Scan for the cell matching the given text and deliver its (x, y) coordinate at center. 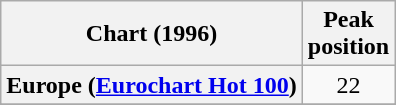
Peakposition (348, 34)
22 (348, 85)
Chart (1996) (152, 34)
Europe (Eurochart Hot 100) (152, 85)
